Search for the cell housing the specified text and yield its (X, Y) center coordinate. 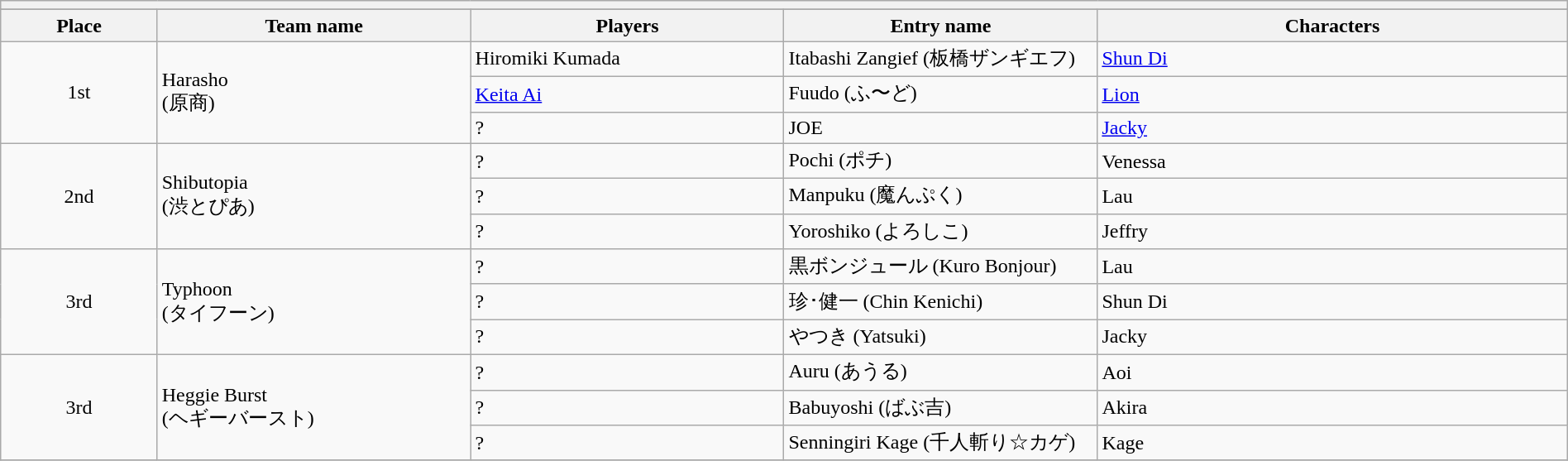
Typhoon(タイフーン) (314, 302)
Characters (1332, 26)
Venessa (1332, 161)
Entry name (941, 26)
Lion (1332, 94)
珍･健一 (Chin Kenichi) (941, 301)
やつき (Yatsuki) (941, 338)
Harasho(原商) (314, 93)
JOE (941, 127)
Team name (314, 26)
Fuudo (ふ〜ど) (941, 94)
Manpuku (魔んぷく) (941, 197)
Shibutopia(渋とぴあ) (314, 196)
1st (79, 93)
2nd (79, 196)
Babuyoshi (ばぶ吉) (941, 407)
Yoroshiko (よろしこ) (941, 232)
Place (79, 26)
Hiromiki Kumada (627, 60)
Keita Ai (627, 94)
Akira (1332, 407)
Kage (1332, 444)
Auru (あうる) (941, 372)
Senningiri Kage (千人斬り☆カゲ) (941, 444)
Jeffry (1332, 232)
Heggie Burst(ヘギーバースト) (314, 407)
黒ボンジュール (Kuro Bonjour) (941, 267)
Aoi (1332, 372)
Itabashi Zangief (板橋ザンギエフ) (941, 60)
Players (627, 26)
Pochi (ポチ) (941, 161)
